Pinpoint the cell where the given text exists, returning its (x, y) midpoint coordinate. 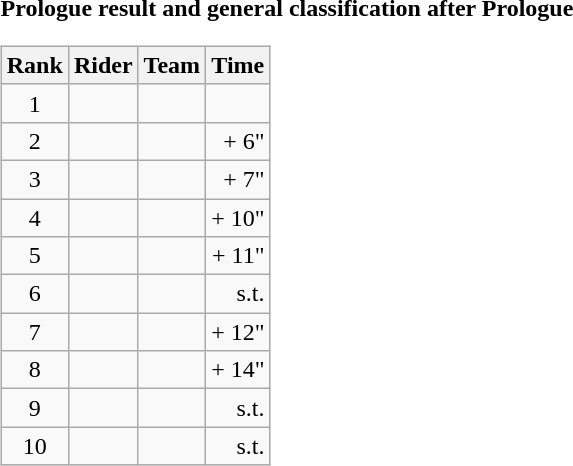
Rider (103, 65)
+ 6" (238, 141)
5 (34, 256)
3 (34, 179)
1 (34, 103)
4 (34, 217)
10 (34, 446)
+ 14" (238, 370)
Rank (34, 65)
+ 10" (238, 217)
6 (34, 294)
Time (238, 65)
8 (34, 370)
Team (172, 65)
7 (34, 332)
9 (34, 408)
+ 7" (238, 179)
2 (34, 141)
+ 11" (238, 256)
+ 12" (238, 332)
